Provide the (x, y) coordinate of the cell's center where the given text is located.  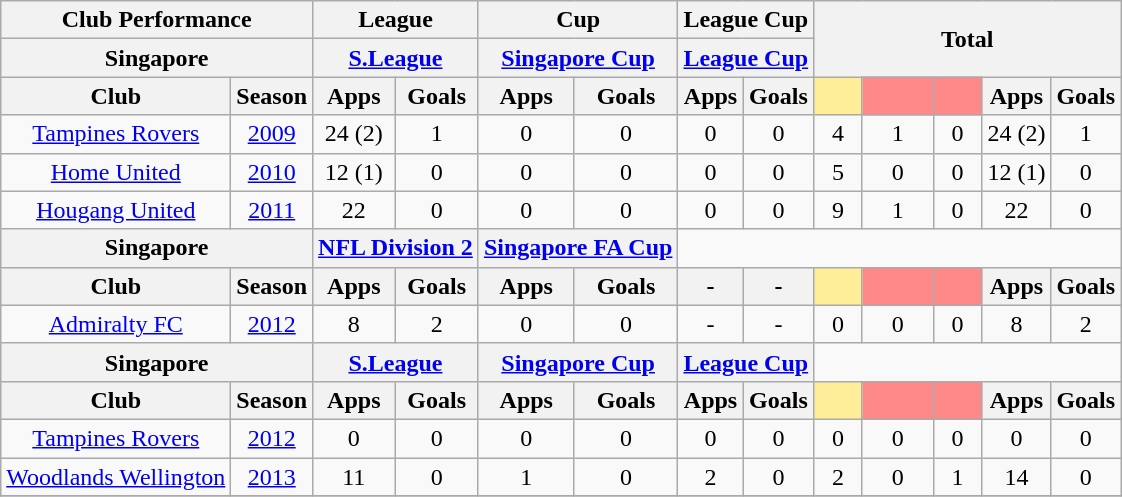
11 (354, 477)
Singapore FA Cup (578, 248)
9 (838, 210)
Admiralty FC (116, 324)
League (396, 20)
Cup (578, 20)
2009 (272, 134)
14 (1016, 477)
4 (838, 134)
NFL Division 2 (396, 248)
2011 (272, 210)
Total (968, 39)
Home United (116, 172)
Club Performance (157, 20)
2010 (272, 172)
2013 (272, 477)
5 (838, 172)
Hougang United (116, 210)
Woodlands Wellington (116, 477)
